Identify which cell holds the provided text, then report its [X, Y] central coordinate. 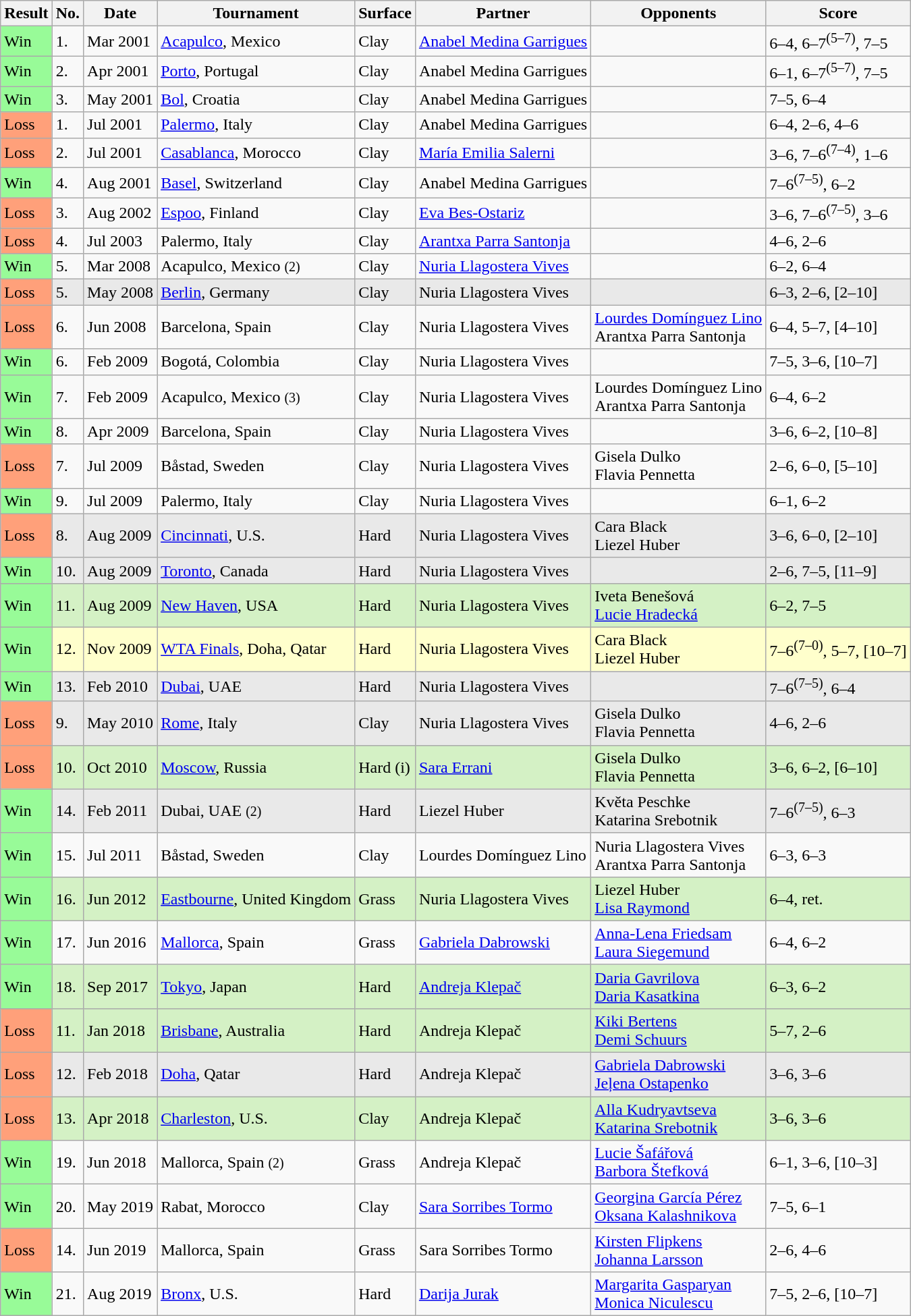
Lourdes Domínguez Lino [503, 854]
7–6(7–5), 6–2 [838, 184]
Toronto, Canada [256, 570]
Aug 2019 [120, 1294]
6–4, 5–7, [4–10] [838, 327]
May 2001 [120, 99]
Georgina García Pérez Oksana Kalashnikova [679, 1207]
Bol, Croatia [256, 99]
2–6, 7–5, [11–9] [838, 570]
Alla Kudryavtseva Katarina Srebotnik [679, 1119]
7–6(7–5), 6–4 [838, 687]
May 2008 [120, 292]
3–6, 7–6(7–5), 3–6 [838, 213]
Berlin, Germany [256, 292]
Charleston, U.S. [256, 1119]
Kiki Bertens Demi Schuurs [679, 1031]
6–3, 2–6, [2–10] [838, 292]
6–4, 6–7(5–7), 7–5 [838, 42]
Eastbourne, United Kingdom [256, 899]
Date [120, 13]
7–5, 6–1 [838, 1207]
Feb 2018 [120, 1074]
20. [67, 1207]
6–2, 6–4 [838, 267]
Acapulco, Mexico (2) [256, 267]
Oct 2010 [120, 767]
Apr 2009 [120, 431]
Jun 2008 [120, 327]
16. [67, 899]
Opponents [679, 13]
6–1, 3–6, [10–3] [838, 1162]
Basel, Switzerland [256, 184]
Aug 2002 [120, 213]
Dubai, UAE (2) [256, 811]
New Haven, USA [256, 605]
3–6, 7–6(7–4), 1–6 [838, 153]
Jul 2011 [120, 854]
María Emilia Salerni [503, 153]
Nov 2009 [120, 649]
6–4, 2–6, 4–6 [838, 125]
Aug 2001 [120, 184]
Lucie Šafářová Barbora Štefková [679, 1162]
Jul 2003 [120, 241]
6–1, 6–7(5–7), 7–5 [838, 72]
No. [67, 13]
17. [67, 942]
Partner [503, 13]
Feb 2011 [120, 811]
7–5, 6–4 [838, 99]
6–4, ret. [838, 899]
Jun 2018 [120, 1162]
Score [838, 13]
19. [67, 1162]
Result [26, 13]
Eva Bes-Ostariz [503, 213]
Květa Peschke Katarina Srebotnik [679, 811]
Arantxa Parra Santonja [503, 241]
Porto, Portugal [256, 72]
Acapulco, Mexico (3) [256, 397]
Margarita Gasparyan Monica Niculescu [679, 1294]
3–6, 6–0, [2–10] [838, 536]
6–2, 7–5 [838, 605]
Jan 2018 [120, 1031]
Anna-Lena Friedsam Laura Siegemund [679, 942]
Tokyo, Japan [256, 987]
Espoo, Finland [256, 213]
21. [67, 1294]
Nuria Llagostera Vives Arantxa Parra Santonja [679, 854]
Daria Gavrilova Daria Kasatkina [679, 987]
18. [67, 987]
Feb 2010 [120, 687]
7–5, 2–6, [10–7] [838, 1294]
Mallorca, Spain (2) [256, 1162]
May 2019 [120, 1207]
Jun 2016 [120, 942]
Jun 2019 [120, 1250]
Bogotá, Colombia [256, 362]
Jun 2012 [120, 899]
Apr 2018 [120, 1119]
Mar 2001 [120, 42]
Doha, Qatar [256, 1074]
Surface [385, 13]
7–5, 3–6, [10–7] [838, 362]
Sara Errani [503, 767]
2–6, 4–6 [838, 1250]
Rabat, Morocco [256, 1207]
Liezel Huber Lisa Raymond [679, 899]
Kirsten Flipkens Johanna Larsson [679, 1250]
3–6, 6–2, [10–8] [838, 431]
WTA Finals, Doha, Qatar [256, 649]
Casablanca, Morocco [256, 153]
Moscow, Russia [256, 767]
Acapulco, Mexico [256, 42]
2–6, 6–0, [5–10] [838, 466]
Brisbane, Australia [256, 1031]
Darija Jurak [503, 1294]
6–1, 6–2 [838, 501]
Tournament [256, 13]
Rome, Italy [256, 723]
Sep 2017 [120, 987]
6–3, 6–3 [838, 854]
Iveta Benešová Lucie Hradecká [679, 605]
Hard (i) [385, 767]
Mar 2008 [120, 267]
3–6, 6–2, [6–10] [838, 767]
6–3, 6–2 [838, 987]
Liezel Huber [503, 811]
Dubai, UAE [256, 687]
7–6(7–5), 6–3 [838, 811]
Cincinnati, U.S. [256, 536]
Gabriela Dabrowski Jeļena Ostapenko [679, 1074]
7–6(7–0), 5–7, [10–7] [838, 649]
Bronx, U.S. [256, 1294]
Gabriela Dabrowski [503, 942]
May 2010 [120, 723]
15. [67, 854]
Apr 2001 [120, 72]
5–7, 2–6 [838, 1031]
